Locate the cell with the specified text and output its (x, y) center coordinate. 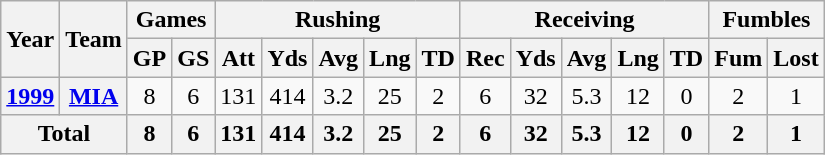
Rushing (338, 20)
Receiving (584, 20)
Fum (738, 58)
GP (149, 58)
Rec (485, 58)
Games (170, 20)
Att (238, 58)
Team (94, 39)
1999 (30, 96)
Lost (796, 58)
Fumbles (766, 20)
MIA (94, 96)
Year (30, 39)
GS (194, 58)
Total (64, 134)
